Return the (X, Y) coordinate for the center point of the cell that contains the specified text.  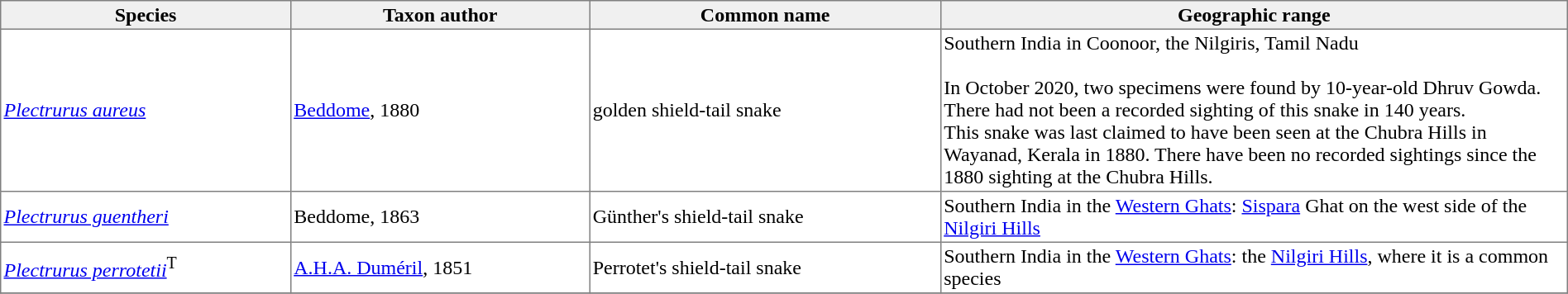
Plectrurus perrotetiiT (146, 268)
Southern India in the Western Ghats: Sispara Ghat on the west side of the Nilgiri Hills (1254, 217)
Southern India in the Western Ghats: the Nilgiri Hills, where it is a common species (1254, 268)
golden shield-tail snake (766, 110)
Common name (766, 15)
Plectrurus aureus (146, 110)
Species (146, 15)
Geographic range (1254, 15)
Perrotet's shield-tail snake (766, 268)
Günther's shield-tail snake (766, 217)
Plectrurus guentheri (146, 217)
Taxon author (440, 15)
A.H.A. Duméril, 1851 (440, 268)
Beddome, 1863 (440, 217)
Beddome, 1880 (440, 110)
